Identify which cell holds the provided text, then report its (X, Y) central coordinate. 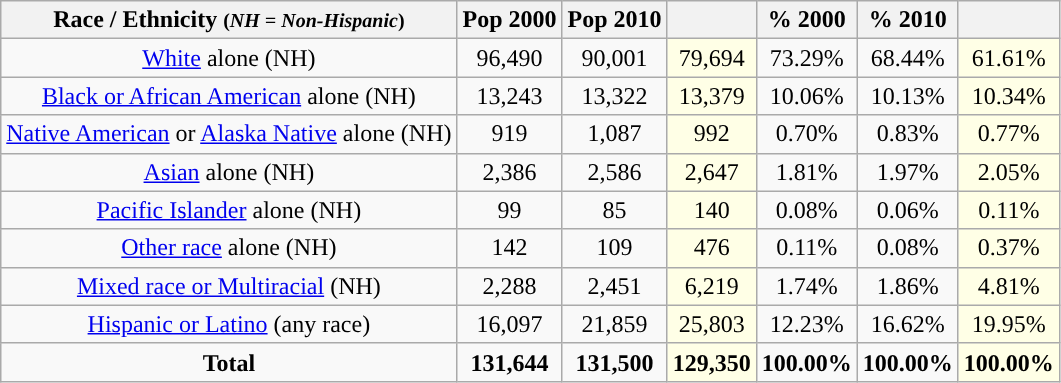
% 2010 (908, 20)
% 2000 (806, 20)
992 (712, 134)
131,500 (614, 362)
10.34% (1008, 96)
96,490 (510, 58)
1,087 (614, 134)
476 (712, 248)
0.06% (908, 210)
85 (614, 210)
1.81% (806, 172)
142 (510, 248)
2,586 (614, 172)
61.61% (1008, 58)
131,644 (510, 362)
White alone (NH) (229, 58)
Race / Ethnicity (NH = Non-Hispanic) (229, 20)
25,803 (712, 324)
16.62% (908, 324)
12.23% (806, 324)
13,322 (614, 96)
0.77% (1008, 134)
1.86% (908, 286)
1.74% (806, 286)
Pop 2010 (614, 20)
0.37% (1008, 248)
2,451 (614, 286)
0.70% (806, 134)
10.06% (806, 96)
21,859 (614, 324)
140 (712, 210)
13,243 (510, 96)
16,097 (510, 324)
Black or African American alone (NH) (229, 96)
19.95% (1008, 324)
2,647 (712, 172)
6,219 (712, 286)
10.13% (908, 96)
0.83% (908, 134)
Mixed race or Multiracial (NH) (229, 286)
Hispanic or Latino (any race) (229, 324)
73.29% (806, 58)
2,386 (510, 172)
2,288 (510, 286)
1.97% (908, 172)
68.44% (908, 58)
109 (614, 248)
919 (510, 134)
4.81% (1008, 286)
99 (510, 210)
13,379 (712, 96)
Asian alone (NH) (229, 172)
Native American or Alaska Native alone (NH) (229, 134)
2.05% (1008, 172)
90,001 (614, 58)
Other race alone (NH) (229, 248)
Pop 2000 (510, 20)
79,694 (712, 58)
Pacific Islander alone (NH) (229, 210)
129,350 (712, 362)
Total (229, 362)
